Provide the [X, Y] coordinate of the cell's center where the given text is located.  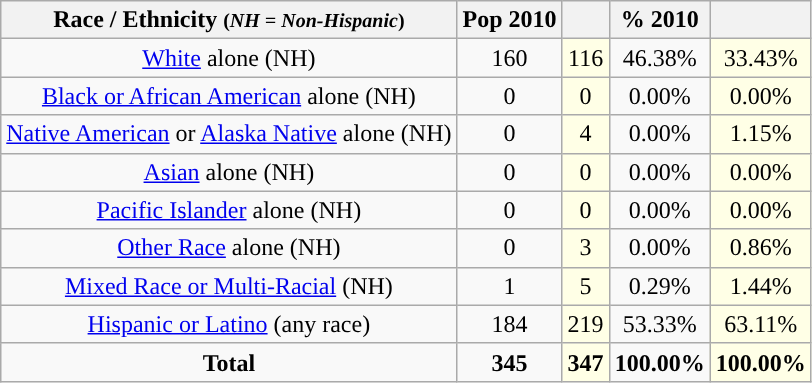
1.15% [760, 134]
345 [510, 362]
Race / Ethnicity (NH = Non-Hispanic) [229, 20]
1.44% [760, 286]
White alone (NH) [229, 58]
Other Race alone (NH) [229, 248]
0.86% [760, 248]
5 [586, 286]
Pacific Islander alone (NH) [229, 210]
3 [586, 248]
53.33% [660, 324]
Pop 2010 [510, 20]
46.38% [660, 58]
4 [586, 134]
219 [586, 324]
116 [586, 58]
184 [510, 324]
Hispanic or Latino (any race) [229, 324]
33.43% [760, 58]
% 2010 [660, 20]
63.11% [760, 324]
Total [229, 362]
0.29% [660, 286]
160 [510, 58]
Native American or Alaska Native alone (NH) [229, 134]
Mixed Race or Multi-Racial (NH) [229, 286]
347 [586, 362]
1 [510, 286]
Asian alone (NH) [229, 172]
Black or African American alone (NH) [229, 96]
